Identify which cell holds the provided text, then report its (x, y) central coordinate. 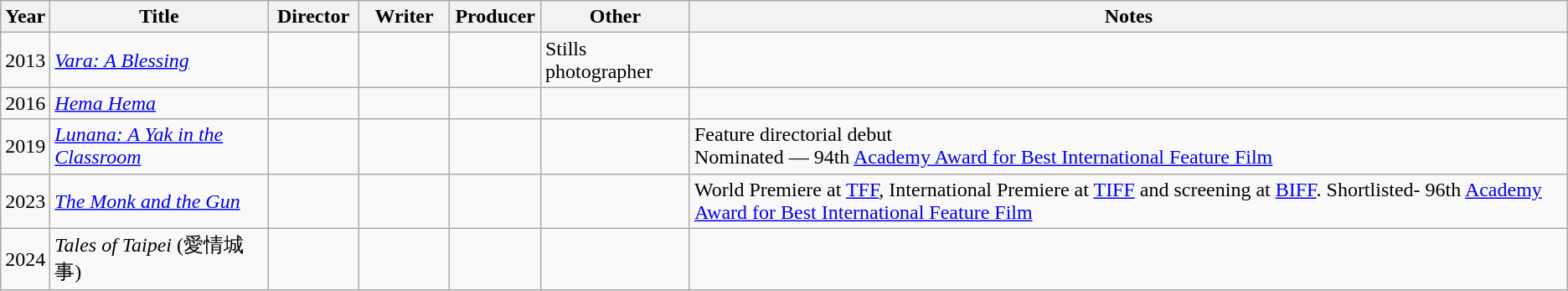
Lunana: A Yak in the Classroom (159, 146)
Notes (1128, 17)
World Premiere at TFF, International Premiere at TIFF and screening at BIFF. Shortlisted- 96th Academy Award for Best International Feature Film (1128, 201)
2013 (25, 60)
Tales of Taipei (愛情城事) (159, 259)
Vara: A Blessing (159, 60)
Other (615, 17)
Stills photographer (615, 60)
Hema Hema (159, 103)
2019 (25, 146)
Year (25, 17)
Producer (496, 17)
The Monk and the Gun (159, 201)
2024 (25, 259)
Title (159, 17)
Feature directorial debut Nominated — 94th Academy Award for Best International Feature Film (1128, 146)
Writer (404, 17)
2023 (25, 201)
2016 (25, 103)
Director (313, 17)
